Locate the cell with the specified text and output its [x, y] center coordinate. 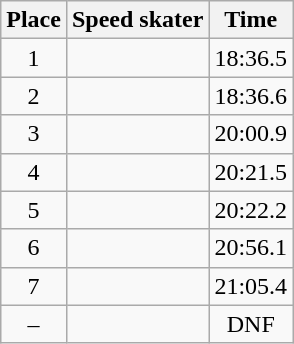
DNF [251, 324]
1 [34, 58]
18:36.5 [251, 58]
Place [34, 20]
20:00.9 [251, 134]
Speed skater [137, 20]
– [34, 324]
20:21.5 [251, 172]
21:05.4 [251, 286]
18:36.6 [251, 96]
20:56.1 [251, 248]
3 [34, 134]
5 [34, 210]
7 [34, 286]
6 [34, 248]
Time [251, 20]
20:22.2 [251, 210]
4 [34, 172]
2 [34, 96]
